Pinpoint the cell where the given text exists, returning its (x, y) midpoint coordinate. 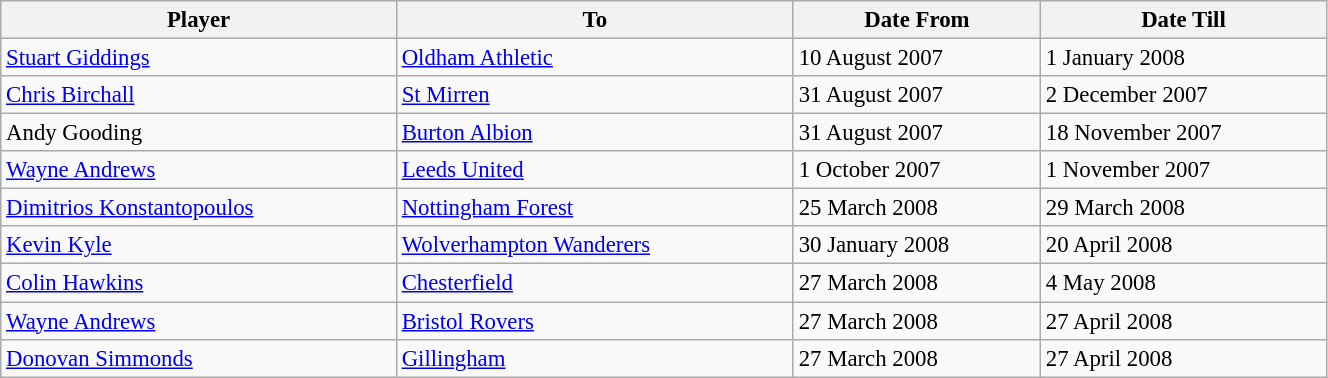
Stuart Giddings (199, 58)
Date Till (1183, 20)
Andy Gooding (199, 133)
Bristol Rovers (594, 321)
25 March 2008 (916, 208)
1 January 2008 (1183, 58)
30 January 2008 (916, 245)
Chesterfield (594, 283)
Colin Hawkins (199, 283)
Burton Albion (594, 133)
Wolverhampton Wanderers (594, 245)
Player (199, 20)
Oldham Athletic (594, 58)
Dimitrios Konstantopoulos (199, 208)
Gillingham (594, 358)
10 August 2007 (916, 58)
2 December 2007 (1183, 95)
To (594, 20)
Date From (916, 20)
Chris Birchall (199, 95)
18 November 2007 (1183, 133)
Kevin Kyle (199, 245)
1 October 2007 (916, 170)
Leeds United (594, 170)
St Mirren (594, 95)
1 November 2007 (1183, 170)
Nottingham Forest (594, 208)
20 April 2008 (1183, 245)
Donovan Simmonds (199, 358)
29 March 2008 (1183, 208)
4 May 2008 (1183, 283)
